Return [X, Y] of the center of cell containing provided text 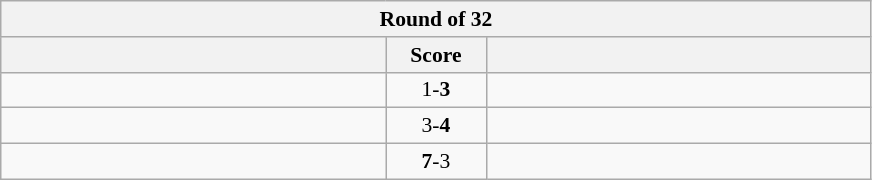
3-4 [436, 126]
Round of 32 [436, 19]
7-3 [436, 162]
Score [436, 55]
1-3 [436, 90]
